Output the [X, Y] coordinate of the center of the cell containing the given text.  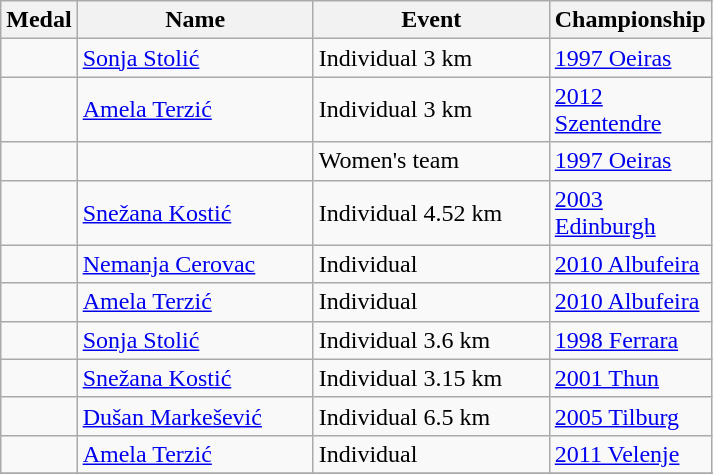
2001 Thun [630, 378]
Medal [39, 20]
Championship [630, 20]
Dušan Markešević [195, 416]
2012 Szentendre [630, 110]
2011 Velenje [630, 454]
Individual 3.15 km [431, 378]
Women's team [431, 161]
Individual 6.5 km [431, 416]
1998 Ferrara [630, 340]
Name [195, 20]
Individual 4.52 km [431, 212]
Nemanja Cerovac [195, 264]
2005 Tilburg [630, 416]
Event [431, 20]
Individual 3.6 km [431, 340]
2003 Edinburgh [630, 212]
